Scan for the cell matching the given text and deliver its [X, Y] coordinate at center. 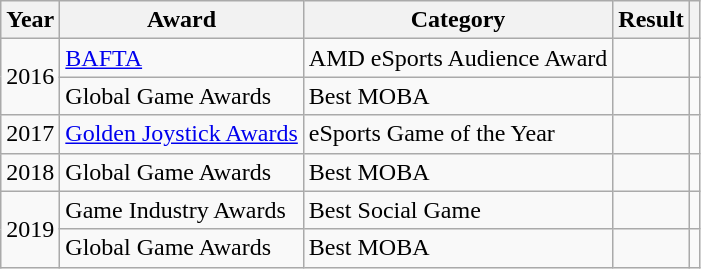
Year [30, 20]
BAFTA [182, 58]
AMD eSports Audience Award [458, 58]
Award [182, 20]
eSports Game of the Year [458, 134]
2016 [30, 77]
Category [458, 20]
Game Industry Awards [182, 210]
Result [651, 20]
2018 [30, 172]
Best Social Game [458, 210]
2019 [30, 229]
Golden Joystick Awards [182, 134]
2017 [30, 134]
